Determine the (x, y) coordinate at the center of the cell enclosing the given text.  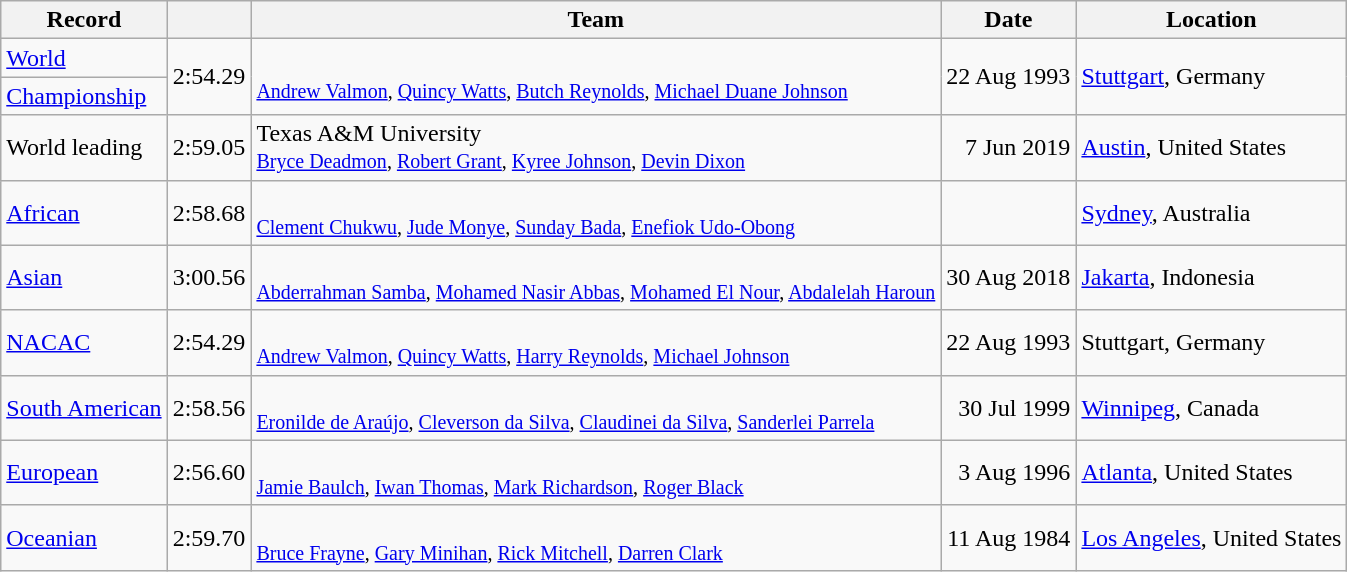
30 Jul 1999 (1008, 408)
Sydney, Australia (1212, 212)
Bruce Frayne, Gary Minihan, Rick Mitchell, Darren Clark (596, 538)
2:58.56 (209, 408)
Eronilde de Araújo, Cleverson da Silva, Claudinei da Silva, Sanderlei Parrela (596, 408)
Andrew Valmon, Quincy Watts, Butch Reynolds, Michael Duane Johnson (596, 77)
Championship (84, 96)
Texas A&M University Bryce Deadmon, Robert Grant, Kyree Johnson, Devin Dixon (596, 148)
Abderrahman Samba, Mohamed Nasir Abbas, Mohamed El Nour, Abdalelah Haroun (596, 278)
Los Angeles, United States (1212, 538)
South American (84, 408)
Winnipeg, Canada (1212, 408)
African (84, 212)
European (84, 472)
Oceanian (84, 538)
Asian (84, 278)
7 Jun 2019 (1008, 148)
2:59.05 (209, 148)
2:56.60 (209, 472)
11 Aug 1984 (1008, 538)
Austin, United States (1212, 148)
3:00.56 (209, 278)
Jamie Baulch, Iwan Thomas, Mark Richardson, Roger Black (596, 472)
Date (1008, 20)
Andrew Valmon, Quincy Watts, Harry Reynolds, Michael Johnson (596, 342)
30 Aug 2018 (1008, 278)
Jakarta, Indonesia (1212, 278)
2:58.68 (209, 212)
Location (1212, 20)
Team (596, 20)
NACAC (84, 342)
Atlanta, United States (1212, 472)
World leading (84, 148)
2:59.70 (209, 538)
World (84, 58)
3 Aug 1996 (1008, 472)
Record (84, 20)
Clement Chukwu, Jude Monye, Sunday Bada, Enefiok Udo-Obong (596, 212)
